From the cell containing the given text, extract its center point as [x, y] coordinate. 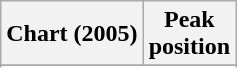
Chart (2005) [72, 34]
Peak position [189, 34]
